Find where the given text appears and provide that cell's center as [X, Y] coordinate. 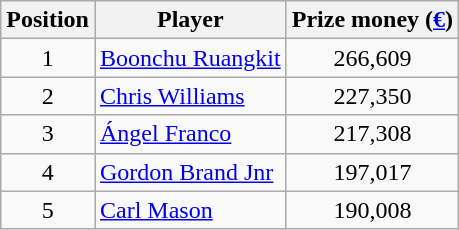
2 [48, 96]
5 [48, 210]
197,017 [372, 172]
Ángel Franco [190, 134]
190,008 [372, 210]
Prize money (€) [372, 20]
4 [48, 172]
1 [48, 58]
217,308 [372, 134]
Carl Mason [190, 210]
227,350 [372, 96]
Player [190, 20]
266,609 [372, 58]
Boonchu Ruangkit [190, 58]
Chris Williams [190, 96]
Position [48, 20]
Gordon Brand Jnr [190, 172]
3 [48, 134]
